Locate the cell with the specified text and output its [x, y] center coordinate. 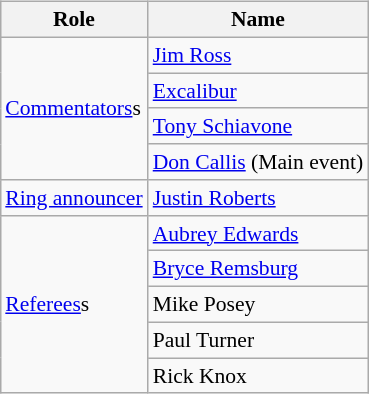
Bryce Remsburg [258, 269]
Mike Posey [258, 305]
Paul Turner [258, 340]
Tony Schiavone [258, 126]
Refereess [74, 304]
Jim Ross [258, 55]
Rick Knox [258, 376]
Ring announcer [74, 198]
Commentatorss [74, 108]
Justin Roberts [258, 198]
Role [74, 20]
Aubrey Edwards [258, 233]
Don Callis (Main event) [258, 162]
Name [258, 20]
Excalibur [258, 91]
